Scan for the cell matching the given text and deliver its [X, Y] coordinate at center. 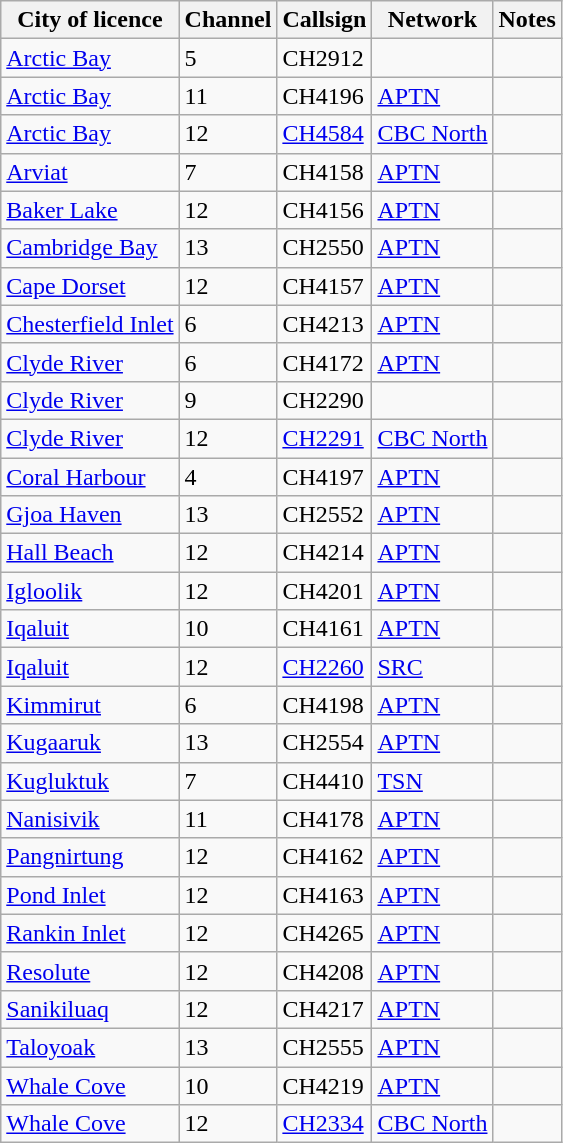
Pangnirtung [90, 857]
CH4156 [324, 210]
5 [228, 58]
Igloolik [90, 591]
CH4213 [324, 324]
CH2555 [324, 1047]
Gjoa Haven [90, 515]
Baker Lake [90, 210]
Cape Dorset [90, 286]
Network [432, 20]
Kugluktuk [90, 781]
Hall Beach [90, 553]
CH4198 [324, 705]
CH4161 [324, 629]
Arviat [90, 172]
Callsign [324, 20]
City of licence [90, 20]
CH2552 [324, 515]
SRC [432, 667]
CH4197 [324, 477]
Kimmirut [90, 705]
9 [228, 400]
CH2260 [324, 667]
CH4162 [324, 857]
CH2912 [324, 58]
CH4157 [324, 286]
Cambridge Bay [90, 248]
CH4265 [324, 933]
CH2290 [324, 400]
CH2554 [324, 743]
TSN [432, 781]
CH4172 [324, 362]
CH4163 [324, 895]
Notes [527, 20]
Pond Inlet [90, 895]
Nanisivik [90, 819]
CH4196 [324, 96]
Rankin Inlet [90, 933]
CH4201 [324, 591]
CH4158 [324, 172]
4 [228, 477]
CH4584 [324, 134]
CH4219 [324, 1085]
CH4214 [324, 553]
Resolute [90, 971]
CH4410 [324, 781]
CH2334 [324, 1124]
Coral Harbour [90, 477]
Kugaaruk [90, 743]
Chesterfield Inlet [90, 324]
CH4217 [324, 1009]
Channel [228, 20]
CH4178 [324, 819]
CH2291 [324, 438]
Taloyoak [90, 1047]
CH2550 [324, 248]
CH4208 [324, 971]
Sanikiluaq [90, 1009]
